Identify which cell holds the provided text, then report its (X, Y) central coordinate. 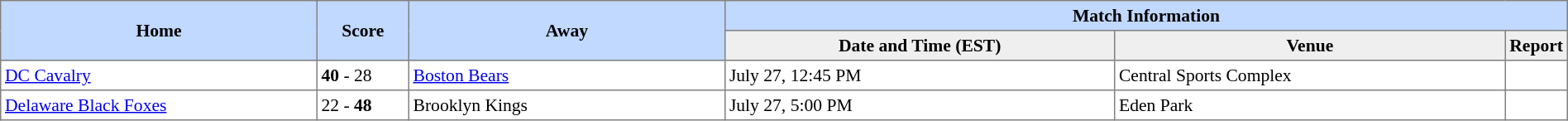
Home (159, 31)
40 - 28 (362, 75)
Delaware Black Foxes (159, 105)
22 - 48 (362, 105)
Venue (1310, 46)
Date and Time (EST) (920, 46)
Away (566, 31)
Report (1537, 46)
Score (362, 31)
July 27, 5:00 PM (920, 105)
Brooklyn Kings (566, 105)
Match Information (1146, 16)
Boston Bears (566, 75)
July 27, 12:45 PM (920, 75)
DC Cavalry (159, 75)
Eden Park (1310, 105)
Central Sports Complex (1310, 75)
